Capture the cell that displays the provided text and extract its [x, y] central coordinate. 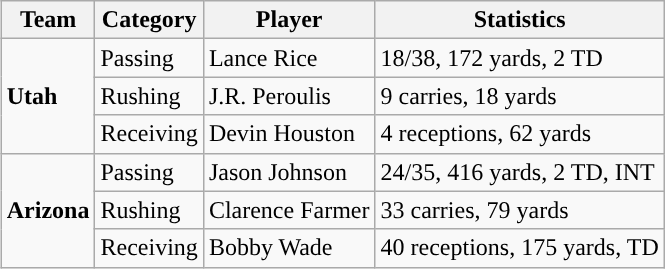
Player [289, 20]
18/38, 172 yards, 2 TD [520, 58]
Bobby Wade [289, 248]
Jason Johnson [289, 172]
Lance Rice [289, 58]
33 carries, 79 yards [520, 210]
Team [48, 20]
Arizona [48, 210]
Statistics [520, 20]
40 receptions, 175 yards, TD [520, 248]
4 receptions, 62 yards [520, 134]
J.R. Peroulis [289, 96]
Category [149, 20]
Utah [48, 96]
Devin Houston [289, 134]
Clarence Farmer [289, 210]
9 carries, 18 yards [520, 96]
24/35, 416 yards, 2 TD, INT [520, 172]
